Detect which cell encompasses the target text, then output its [X, Y] center coordinate. 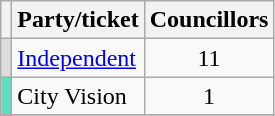
1 [209, 96]
City Vision [78, 96]
Party/ticket [78, 20]
11 [209, 58]
Councillors [209, 20]
Independent [78, 58]
